Pinpoint the cell where the given text exists, returning its [x, y] midpoint coordinate. 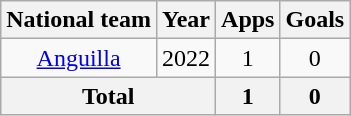
National team [79, 20]
Year [186, 20]
2022 [186, 58]
Anguilla [79, 58]
Total [108, 96]
Apps [248, 20]
Goals [315, 20]
